Search for the cell housing the specified text and yield its [x, y] center coordinate. 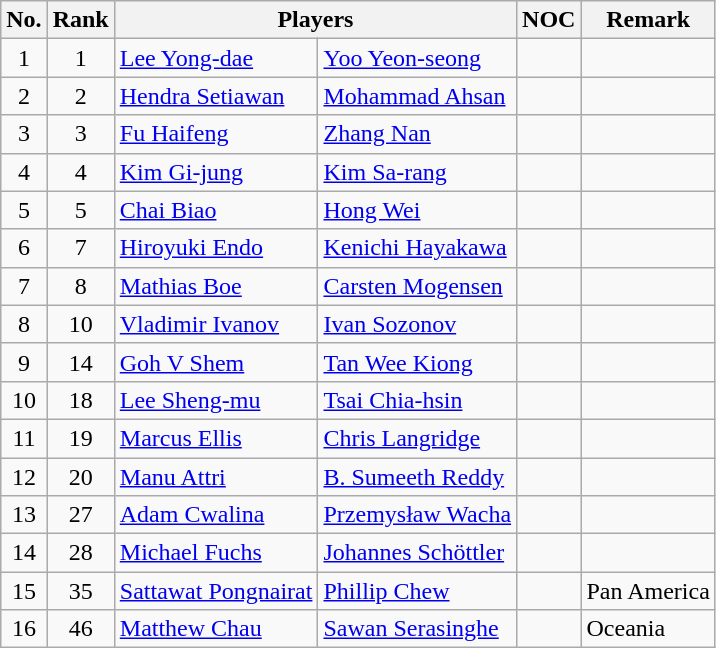
6 [24, 248]
13 [24, 515]
Marcus Ellis [216, 438]
Manu Attri [216, 477]
Pan America [648, 591]
Players [315, 20]
Oceania [648, 629]
Lee Sheng-mu [216, 400]
Michael Fuchs [216, 553]
Sattawat Pongnairat [216, 591]
28 [80, 553]
16 [24, 629]
Przemysław Wacha [418, 515]
Yoo Yeon-seong [418, 58]
Chris Langridge [418, 438]
20 [80, 477]
Sawan Serasinghe [418, 629]
Matthew Chau [216, 629]
Remark [648, 20]
NOC [549, 20]
19 [80, 438]
Adam Cwalina [216, 515]
18 [80, 400]
Kim Gi-jung [216, 172]
Mathias Boe [216, 286]
Lee Yong-dae [216, 58]
Ivan Sozonov [418, 324]
Chai Biao [216, 210]
Tsai Chia-hsin [418, 400]
B. Sumeeth Reddy [418, 477]
11 [24, 438]
Phillip Chew [418, 591]
Hiroyuki Endo [216, 248]
12 [24, 477]
46 [80, 629]
Goh V Shem [216, 362]
Rank [80, 20]
Kim Sa-rang [418, 172]
Mohammad Ahsan [418, 96]
Carsten Mogensen [418, 286]
15 [24, 591]
9 [24, 362]
No. [24, 20]
Vladimir Ivanov [216, 324]
Hendra Setiawan [216, 96]
27 [80, 515]
Hong Wei [418, 210]
Zhang Nan [418, 134]
Fu Haifeng [216, 134]
Johannes Schöttler [418, 553]
Tan Wee Kiong [418, 362]
Kenichi Hayakawa [418, 248]
35 [80, 591]
